Identify which cell holds the provided text, then report its (X, Y) central coordinate. 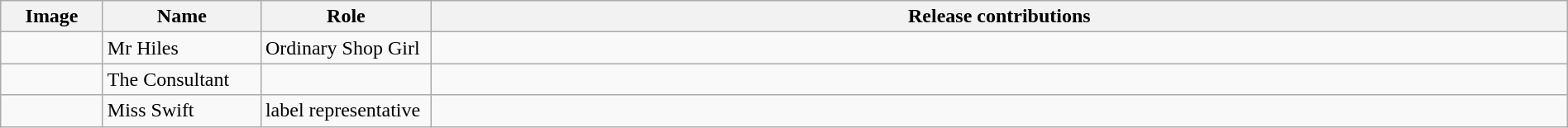
Miss Swift (182, 111)
label representative (346, 111)
Role (346, 17)
Image (52, 17)
Name (182, 17)
Mr Hiles (182, 48)
The Consultant (182, 79)
Ordinary Shop Girl (346, 48)
Release contributions (999, 17)
